Locate the cell with the specified text and output its (x, y) center coordinate. 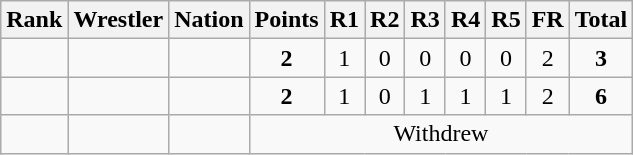
R5 (506, 20)
FR (548, 20)
Withdrew (441, 134)
Wrestler (118, 20)
Nation (209, 20)
R1 (344, 20)
R4 (465, 20)
R3 (425, 20)
Total (601, 20)
Points (286, 20)
R2 (385, 20)
3 (601, 58)
Rank (34, 20)
6 (601, 96)
